Find where the given text appears and provide that cell's center as (X, Y) coordinate. 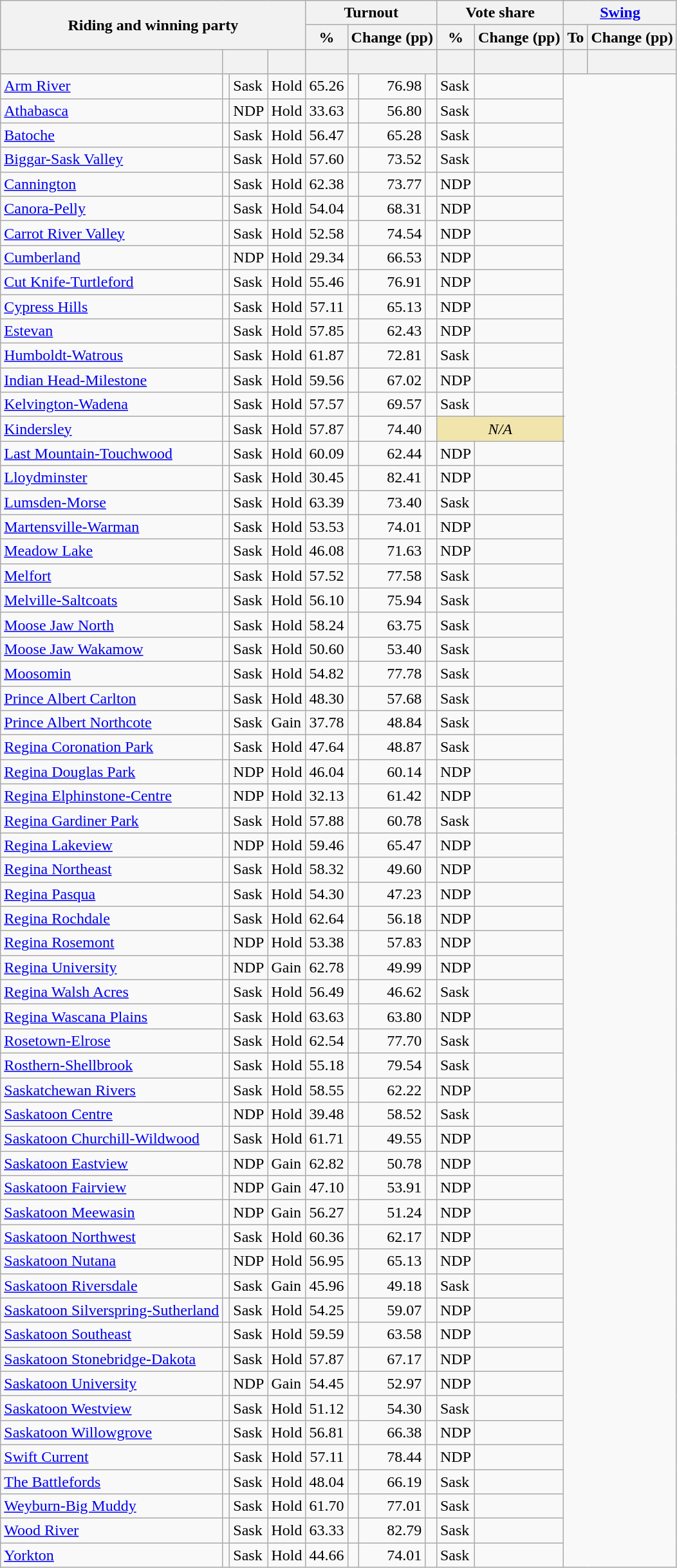
56.10 (327, 600)
54.82 (327, 673)
Carrot River Valley (112, 233)
Lloydminster (112, 478)
57.57 (327, 405)
59.59 (327, 1335)
47.23 (393, 894)
Saskatoon University (112, 1383)
71.63 (393, 551)
Melville-Saltcoats (112, 600)
Regina Douglas Park (112, 772)
82.41 (393, 478)
30.45 (327, 478)
Regina Walsh Acres (112, 992)
Saskatoon Willowgrove (112, 1432)
Yorkton (112, 1555)
33.63 (327, 111)
58.55 (327, 1090)
Saskatoon Northwest (112, 1237)
61.87 (327, 356)
65.47 (393, 845)
73.40 (393, 502)
66.19 (393, 1481)
Martensville-Warman (112, 527)
77.70 (393, 1041)
Wood River (112, 1531)
49.99 (393, 967)
56.95 (327, 1261)
67.02 (393, 380)
Saskatoon Churchill-Wildwood (112, 1139)
65.28 (393, 135)
Estevan (112, 331)
49.18 (393, 1286)
Swift Current (112, 1457)
59.56 (327, 380)
57.88 (327, 821)
55.18 (327, 1065)
77.01 (393, 1506)
56.80 (393, 111)
Biggar-Sask Valley (112, 160)
57.52 (327, 576)
62.44 (393, 453)
Kelvington-Wadena (112, 405)
Saskatoon Centre (112, 1115)
53.40 (393, 649)
Prince Albert Northcote (112, 723)
Batoche (112, 135)
56.49 (327, 992)
Regina Elphinstone-Centre (112, 796)
45.96 (327, 1286)
32.13 (327, 796)
59.46 (327, 845)
50.78 (393, 1163)
49.60 (393, 870)
50.60 (327, 649)
Cumberland (112, 257)
78.44 (393, 1457)
Moosomin (112, 673)
Swing (620, 13)
Humboldt-Watrous (112, 356)
Cut Knife-Turtleford (112, 282)
79.54 (393, 1065)
Saskatoon Meewasin (112, 1212)
63.80 (393, 1016)
61.71 (327, 1139)
66.38 (393, 1432)
39.48 (327, 1115)
Cypress Hills (112, 307)
67.17 (393, 1359)
56.47 (327, 135)
54.45 (327, 1383)
52.97 (393, 1383)
57.60 (327, 160)
Saskatoon Stonebridge-Dakota (112, 1359)
56.27 (327, 1212)
51.24 (393, 1212)
62.82 (327, 1163)
68.31 (393, 208)
63.39 (327, 502)
Melfort (112, 576)
58.52 (393, 1115)
53.91 (393, 1188)
N/A (500, 429)
62.38 (327, 184)
Cannington (112, 184)
62.17 (393, 1237)
61.42 (393, 796)
Regina Gardiner Park (112, 821)
Regina Coronation Park (112, 747)
Vote share (500, 13)
Prince Albert Carlton (112, 698)
Saskatoon Fairview (112, 1188)
52.58 (327, 233)
53.53 (327, 527)
55.46 (327, 282)
48.30 (327, 698)
Turnout (371, 13)
29.34 (327, 257)
62.22 (393, 1090)
75.94 (393, 600)
Saskatoon Silverspring-Sutherland (112, 1310)
Rosetown-Elrose (112, 1041)
56.81 (327, 1432)
Regina Rochdale (112, 918)
Saskatoon Eastview (112, 1163)
73.77 (393, 184)
74.40 (393, 429)
Weyburn-Big Muddy (112, 1506)
69.57 (393, 405)
Canora-Pelly (112, 208)
Lumsden-Morse (112, 502)
44.66 (327, 1555)
54.25 (327, 1310)
60.36 (327, 1237)
37.78 (327, 723)
Saskatoon Southeast (112, 1335)
49.55 (393, 1139)
51.12 (327, 1408)
63.75 (393, 624)
66.53 (393, 257)
47.64 (327, 747)
Regina Wascana Plains (112, 1016)
48.84 (393, 723)
Moose Jaw North (112, 624)
60.09 (327, 453)
73.52 (393, 160)
Indian Head-Milestone (112, 380)
Regina Lakeview (112, 845)
74.54 (393, 233)
77.58 (393, 576)
63.58 (393, 1335)
63.33 (327, 1531)
Saskatchewan Rivers (112, 1090)
Last Mountain-Touchwood (112, 453)
Regina University (112, 967)
48.87 (393, 747)
77.78 (393, 673)
57.85 (327, 331)
Meadow Lake (112, 551)
57.83 (393, 943)
Saskatoon Nutana (112, 1261)
46.04 (327, 772)
Rosthern-Shellbrook (112, 1065)
To (575, 37)
46.62 (393, 992)
59.07 (393, 1310)
Kindersley (112, 429)
47.10 (327, 1188)
76.91 (393, 282)
Regina Pasqua (112, 894)
56.18 (393, 918)
62.78 (327, 967)
Arm River (112, 86)
82.79 (393, 1531)
Regina Rosemont (112, 943)
The Battlefords (112, 1481)
76.98 (393, 86)
57.68 (393, 698)
65.26 (327, 86)
Saskatoon Riversdale (112, 1286)
61.70 (327, 1506)
60.78 (393, 821)
63.63 (327, 1016)
62.54 (327, 1041)
Regina Northeast (112, 870)
Riding and winning party (153, 25)
58.32 (327, 870)
48.04 (327, 1481)
Saskatoon Westview (112, 1408)
Athabasca (112, 111)
58.24 (327, 624)
Moose Jaw Wakamow (112, 649)
60.14 (393, 772)
54.04 (327, 208)
62.43 (393, 331)
62.64 (327, 918)
72.81 (393, 356)
53.38 (327, 943)
46.08 (327, 551)
